Identify which cell holds the provided text, then report its [X, Y] central coordinate. 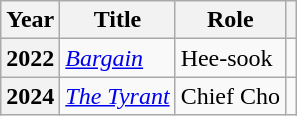
Hee-sook [230, 58]
Title [118, 20]
2024 [30, 96]
2022 [30, 58]
Bargain [118, 58]
Year [30, 20]
Chief Cho [230, 96]
The Tyrant [118, 96]
Role [230, 20]
